Pinpoint the cell where the given text exists, returning its (x, y) midpoint coordinate. 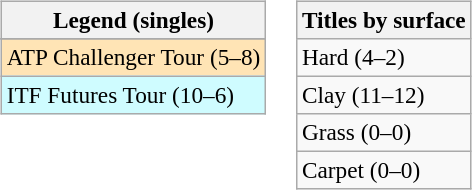
Clay (11–12) (384, 95)
Grass (0–0) (384, 133)
ATP Challenger Tour (5–8) (133, 57)
Carpet (0–0) (384, 171)
Titles by surface (384, 20)
ITF Futures Tour (10–6) (133, 95)
Legend (singles) (133, 20)
Hard (4–2) (384, 57)
